Identify which cell holds the provided text, then report its [x, y] central coordinate. 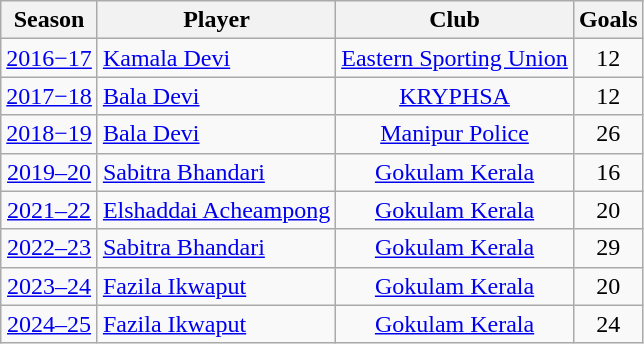
2016−17 [50, 58]
26 [608, 134]
2019–20 [50, 172]
2017−18 [50, 96]
2018−19 [50, 134]
KRYPHSA [455, 96]
29 [608, 248]
2023–24 [50, 286]
2024–25 [50, 324]
Eastern Sporting Union [455, 58]
2022–23 [50, 248]
Club [455, 20]
Season [50, 20]
Manipur Police [455, 134]
2021–22 [50, 210]
Elshaddai Acheampong [216, 210]
Kamala Devi [216, 58]
24 [608, 324]
16 [608, 172]
Goals [608, 20]
Player [216, 20]
